Determine the [X, Y] coordinate at the center of the cell enclosing the given text.  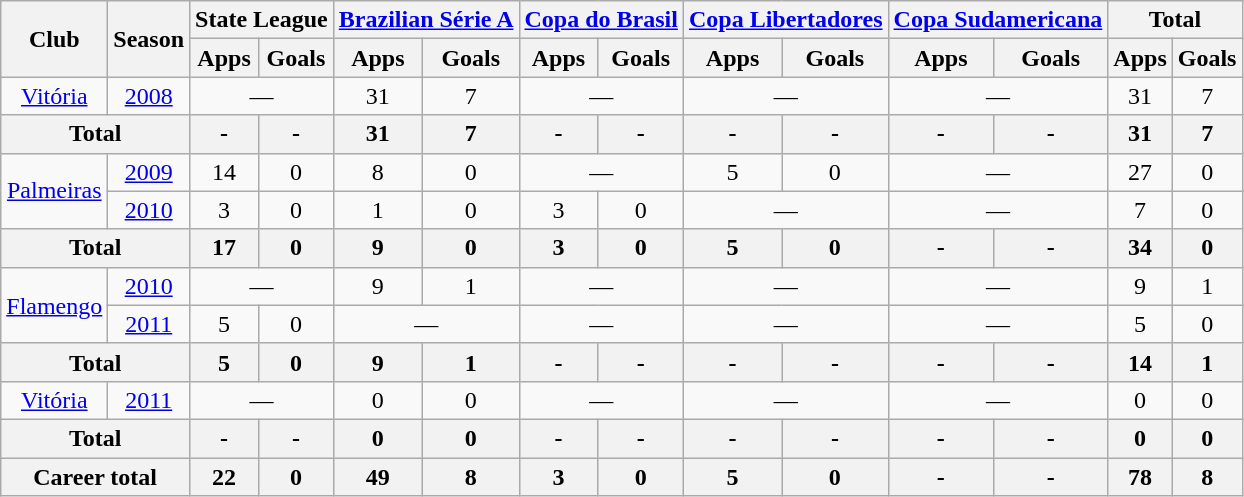
27 [1140, 172]
78 [1140, 477]
Copa Libertadores [786, 20]
2009 [149, 172]
Career total [96, 477]
2008 [149, 96]
Copa do Brasil [601, 20]
Brazilian Série A [426, 20]
Flamengo [54, 305]
17 [224, 248]
34 [1140, 248]
49 [378, 477]
Palmeiras [54, 191]
Season [149, 39]
Copa Sudamericana [998, 20]
22 [224, 477]
Club [54, 39]
State League [262, 20]
